Extract the (X, Y) coordinate from the center of the cell holding the provided text.  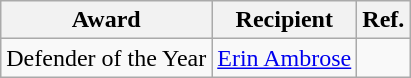
Erin Ambrose (284, 58)
Ref. (384, 20)
Award (106, 20)
Recipient (284, 20)
Defender of the Year (106, 58)
